Return the [X, Y] coordinate for the center point of the cell that contains the specified text.  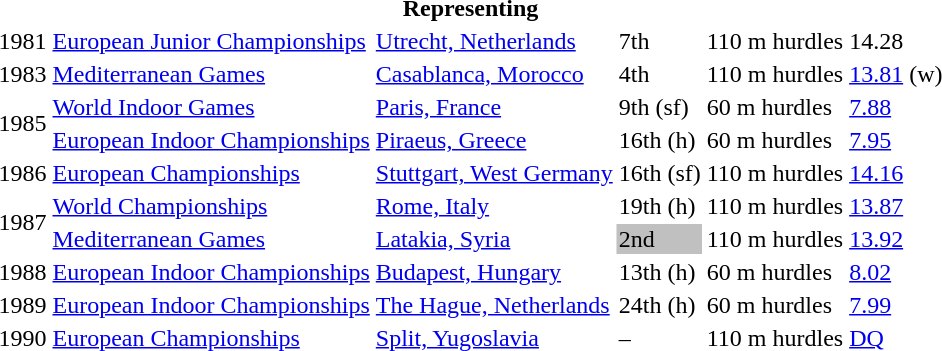
13th (h) [660, 272]
Rome, Italy [494, 206]
European Championships [211, 173]
Paris, France [494, 107]
24th (h) [660, 305]
Stuttgart, West Germany [494, 173]
The Hague, Netherlands [494, 305]
Latakia, Syria [494, 239]
4th [660, 74]
16th (sf) [660, 173]
World Championships [211, 206]
16th (h) [660, 140]
Piraeus, Greece [494, 140]
Budapest, Hungary [494, 272]
19th (h) [660, 206]
Casablanca, Morocco [494, 74]
2nd [660, 239]
7th [660, 41]
9th (sf) [660, 107]
World Indoor Games [211, 107]
Utrecht, Netherlands [494, 41]
European Junior Championships [211, 41]
